Determine the (X, Y) coordinate at the center of the cell enclosing the given text.  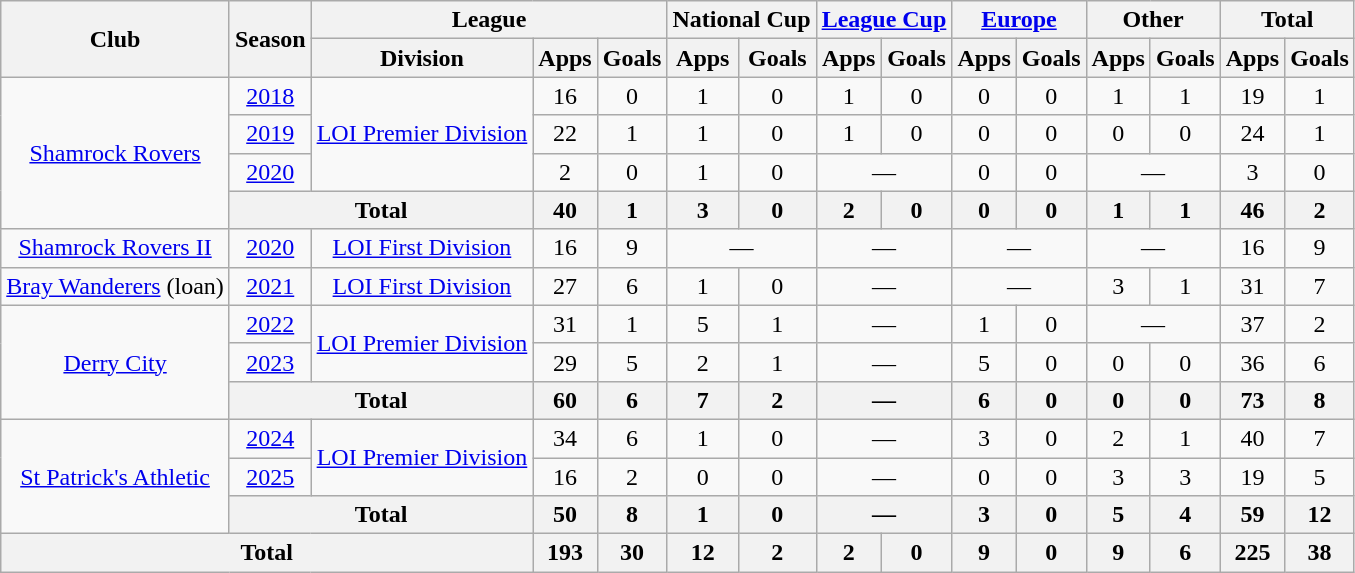
38 (1320, 553)
2021 (270, 286)
Bray Wanderers (loan) (116, 286)
59 (1252, 515)
34 (565, 438)
24 (1252, 134)
22 (565, 134)
2018 (270, 96)
Club (116, 39)
37 (1252, 324)
27 (565, 286)
2024 (270, 438)
29 (565, 362)
2022 (270, 324)
73 (1252, 400)
League (489, 20)
Division (422, 58)
46 (1252, 210)
2025 (270, 477)
Europe (1019, 20)
60 (565, 400)
30 (632, 553)
St Patrick's Athletic (116, 476)
Derry City (116, 362)
4 (1185, 515)
225 (1252, 553)
National Cup (742, 20)
193 (565, 553)
Season (270, 39)
36 (1252, 362)
Other (1153, 20)
Shamrock Rovers (116, 153)
2023 (270, 362)
50 (565, 515)
Shamrock Rovers II (116, 248)
League Cup (884, 20)
2019 (270, 134)
